Extract the (x, y) coordinate from the center of the cell holding the provided text.  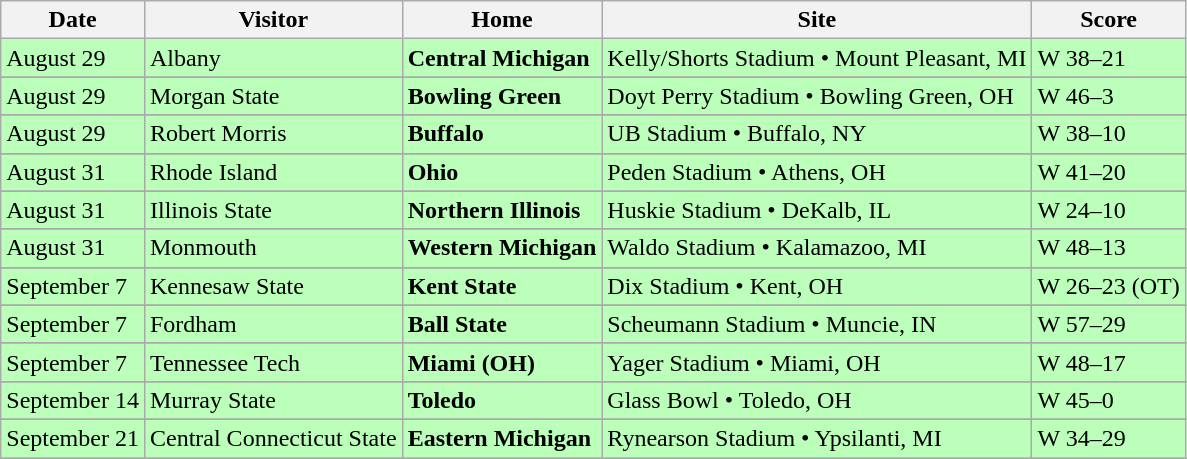
Kennesaw State (273, 286)
W 38–10 (1108, 134)
Rhode Island (273, 172)
Glass Bowl • Toledo, OH (817, 400)
W 24–10 (1108, 210)
Dix Stadium • Kent, OH (817, 286)
Murray State (273, 400)
Monmouth (273, 248)
Central Connecticut State (273, 438)
W 26–23 (OT) (1108, 286)
Miami (OH) (502, 362)
W 48–13 (1108, 248)
September 14 (73, 400)
UB Stadium • Buffalo, NY (817, 134)
W 41–20 (1108, 172)
Ball State (502, 324)
W 46–3 (1108, 96)
Rynearson Stadium • Ypsilanti, MI (817, 438)
Home (502, 20)
W 45–0 (1108, 400)
Fordham (273, 324)
Morgan State (273, 96)
Yager Stadium • Miami, OH (817, 362)
Waldo Stadium • Kalamazoo, MI (817, 248)
W 38–21 (1108, 58)
W 34–29 (1108, 438)
Peden Stadium • Athens, OH (817, 172)
Northern Illinois (502, 210)
Doyt Perry Stadium • Bowling Green, OH (817, 96)
Scheumann Stadium • Muncie, IN (817, 324)
Central Michigan (502, 58)
Kelly/Shorts Stadium • Mount Pleasant, MI (817, 58)
Kent State (502, 286)
Illinois State (273, 210)
Date (73, 20)
Score (1108, 20)
W 48–17 (1108, 362)
September 21 (73, 438)
Visitor (273, 20)
W 57–29 (1108, 324)
Eastern Michigan (502, 438)
Western Michigan (502, 248)
Albany (273, 58)
Tennessee Tech (273, 362)
Buffalo (502, 134)
Huskie Stadium • DeKalb, IL (817, 210)
Bowling Green (502, 96)
Robert Morris (273, 134)
Site (817, 20)
Ohio (502, 172)
Toledo (502, 400)
